Provide the (X, Y) coordinate of the cell's center where the given text is located.  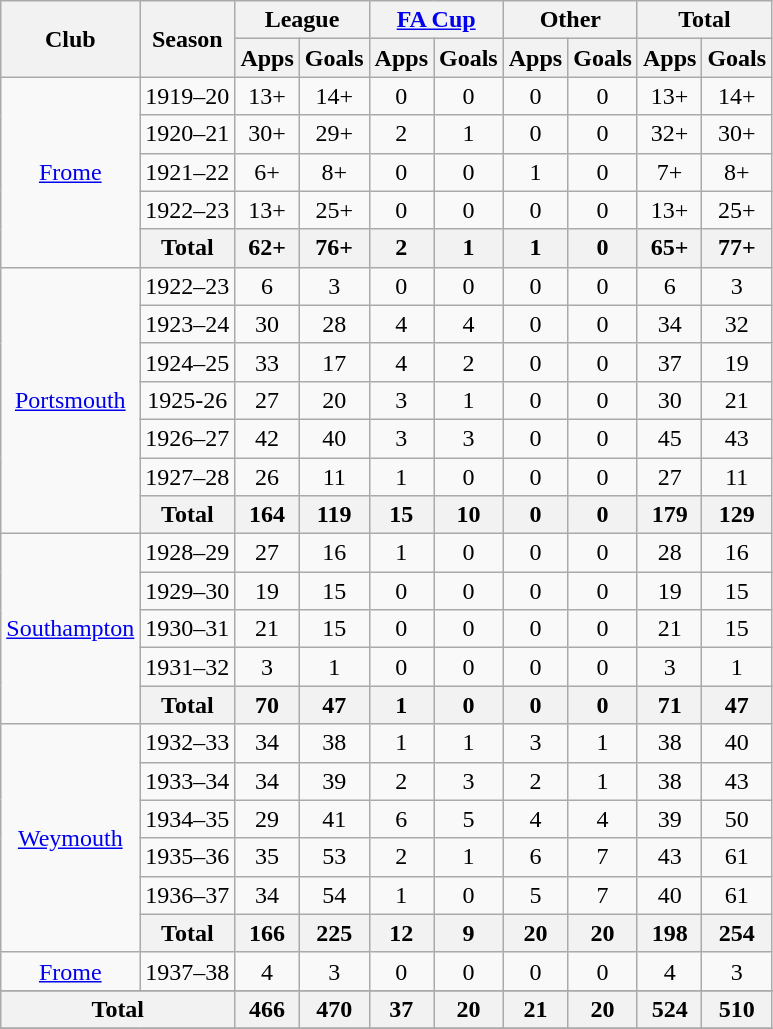
70 (267, 705)
1930–31 (188, 629)
35 (267, 857)
12 (401, 933)
1934–35 (188, 819)
50 (737, 819)
1937–38 (188, 971)
9 (469, 933)
Weymouth (70, 838)
1924–25 (188, 362)
Season (188, 39)
62+ (267, 248)
1921–22 (188, 172)
129 (737, 515)
71 (669, 705)
7+ (669, 172)
Southampton (70, 629)
17 (334, 362)
65+ (669, 248)
254 (737, 933)
1935–36 (188, 857)
198 (669, 933)
Other (570, 20)
53 (334, 857)
470 (334, 1009)
1920–21 (188, 134)
1923–24 (188, 324)
6+ (267, 172)
1928–29 (188, 553)
166 (267, 933)
FA Cup (436, 20)
77+ (737, 248)
76+ (334, 248)
1926–27 (188, 438)
119 (334, 515)
33 (267, 362)
42 (267, 438)
1932–33 (188, 743)
45 (669, 438)
179 (669, 515)
1931–32 (188, 667)
510 (737, 1009)
29 (267, 819)
Portsmouth (70, 400)
26 (267, 477)
225 (334, 933)
466 (267, 1009)
164 (267, 515)
1919–20 (188, 96)
1927–28 (188, 477)
32+ (669, 134)
32 (737, 324)
29+ (334, 134)
1929–30 (188, 591)
1936–37 (188, 895)
League (302, 20)
Club (70, 39)
1933–34 (188, 781)
1925-26 (188, 400)
524 (669, 1009)
41 (334, 819)
54 (334, 895)
10 (469, 515)
